Search for the cell housing the specified text and yield its [X, Y] center coordinate. 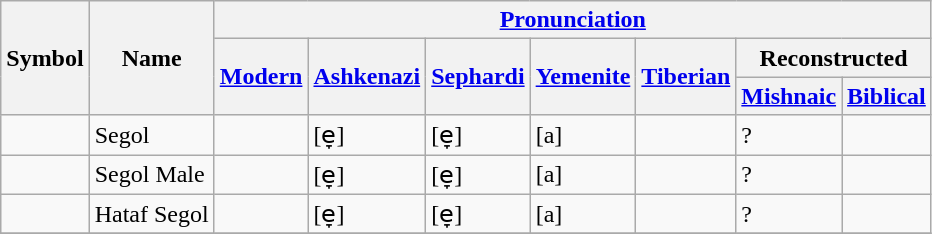
Reconstructed [834, 58]
Name [152, 58]
Pronunciation [572, 20]
Tiberian [686, 77]
Sephardi [478, 77]
Segol Male [152, 174]
Segol [152, 135]
Modern [261, 77]
Ashkenazi [367, 77]
Mishnaic [789, 96]
Symbol [45, 58]
Biblical [887, 96]
Yemenite [583, 77]
Hataf Segol [152, 214]
